Identify which cell holds the provided text, then report its (X, Y) central coordinate. 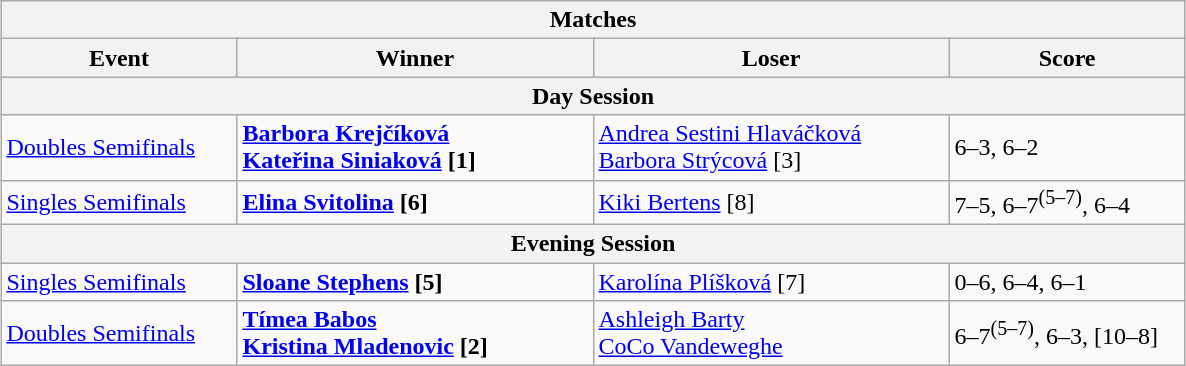
Barbora Krejčíková Kateřina Siniaková [1] (415, 148)
6–7(5–7), 6–3, [10–8] (1067, 334)
Ashleigh Barty CoCo Vandeweghe (771, 334)
Winner (415, 58)
Day Session (593, 96)
6–3, 6–2 (1067, 148)
Tímea Babos Kristina Mladenovic [2] (415, 334)
Karolína Plíšková [7] (771, 282)
Sloane Stephens [5] (415, 282)
Kiki Bertens [8] (771, 202)
7–5, 6–7(5–7), 6–4 (1067, 202)
Matches (593, 20)
Score (1067, 58)
Evening Session (593, 244)
0–6, 6–4, 6–1 (1067, 282)
Elina Svitolina [6] (415, 202)
Andrea Sestini Hlaváčková Barbora Strýcová [3] (771, 148)
Loser (771, 58)
Event (119, 58)
